From the cell containing the given text, extract its center point as (x, y) coordinate. 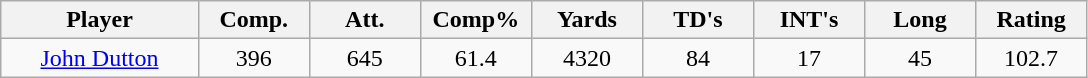
Comp. (254, 20)
TD's (698, 20)
Yards (586, 20)
84 (698, 58)
645 (364, 58)
Player (100, 20)
John Dutton (100, 58)
396 (254, 58)
INT's (808, 20)
61.4 (476, 58)
Comp% (476, 20)
45 (920, 58)
Long (920, 20)
Rating (1032, 20)
Att. (364, 20)
17 (808, 58)
102.7 (1032, 58)
4320 (586, 58)
